Identify which cell holds the provided text, then report its [X, Y] central coordinate. 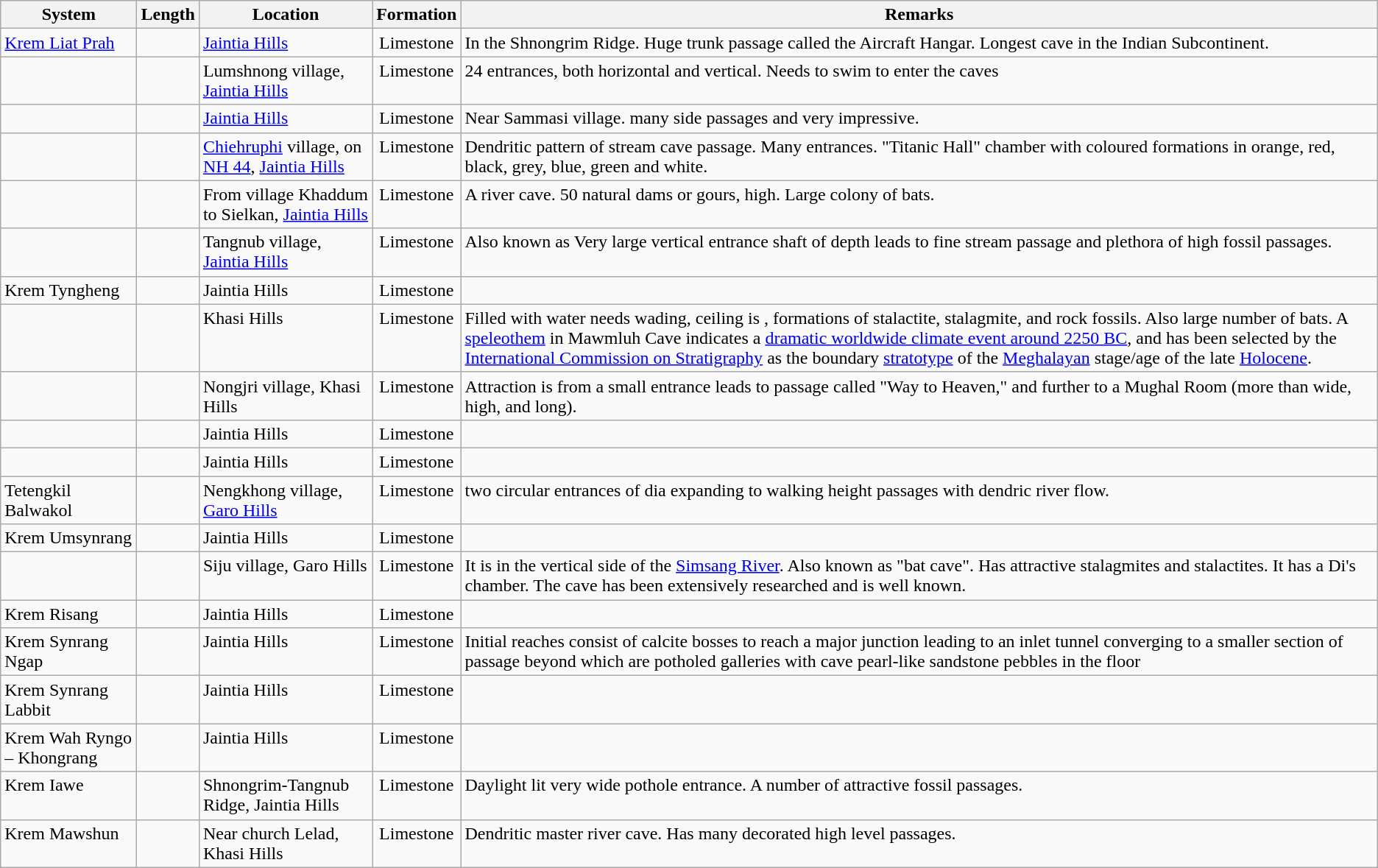
Dendritic master river cave. Has many decorated high level passages. [919, 844]
From village Khaddum to Sielkan, Jaintia Hills [286, 205]
Krem Synrang Labbit [69, 699]
Location [286, 15]
Krem Wah Ryngo – Khongrang [69, 748]
A river cave. 50 natural dams or gours, high. Large colony of bats. [919, 205]
Shnongrim-Tangnub Ridge, Jaintia Hills [286, 795]
System [69, 15]
Remarks [919, 15]
Also known as Very large vertical entrance shaft of depth leads to fine stream passage and plethora of high fossil passages. [919, 252]
Tangnub village, Jaintia Hills [286, 252]
Tetengkil Balwakol [69, 499]
two circular entrances of dia expanding to walking height passages with dendric river flow. [919, 499]
Khasi Hills [286, 338]
Nengkhong village, Garo Hills [286, 499]
Krem Umsynrang [69, 538]
Lumshnong village, Jaintia Hills [286, 81]
Formation [417, 15]
Krem Iawe [69, 795]
Daylight lit very wide pothole entrance. A number of attractive fossil passages. [919, 795]
Krem Risang [69, 614]
Nongjri village, Khasi Hills [286, 396]
Near church Lelad, Khasi Hills [286, 844]
Attraction is from a small entrance leads to passage called "Way to Heaven," and further to a Mughal Room (more than wide, high, and long). [919, 396]
Chiehruphi village, on NH 44, Jaintia Hills [286, 156]
Krem Synrang Ngap [69, 652]
24 entrances, both horizontal and vertical. Needs to swim to enter the caves [919, 81]
In the Shnongrim Ridge. Huge trunk passage called the Aircraft Hangar. Longest cave in the Indian Subcontinent. [919, 43]
Krem Liat Prah [69, 43]
Krem Mawshun [69, 844]
Krem Tyngheng [69, 290]
Length [168, 15]
Siju village, Garo Hills [286, 576]
Near Sammasi village. many side passages and very impressive. [919, 119]
